From the cell containing the given text, extract its center point as [x, y] coordinate. 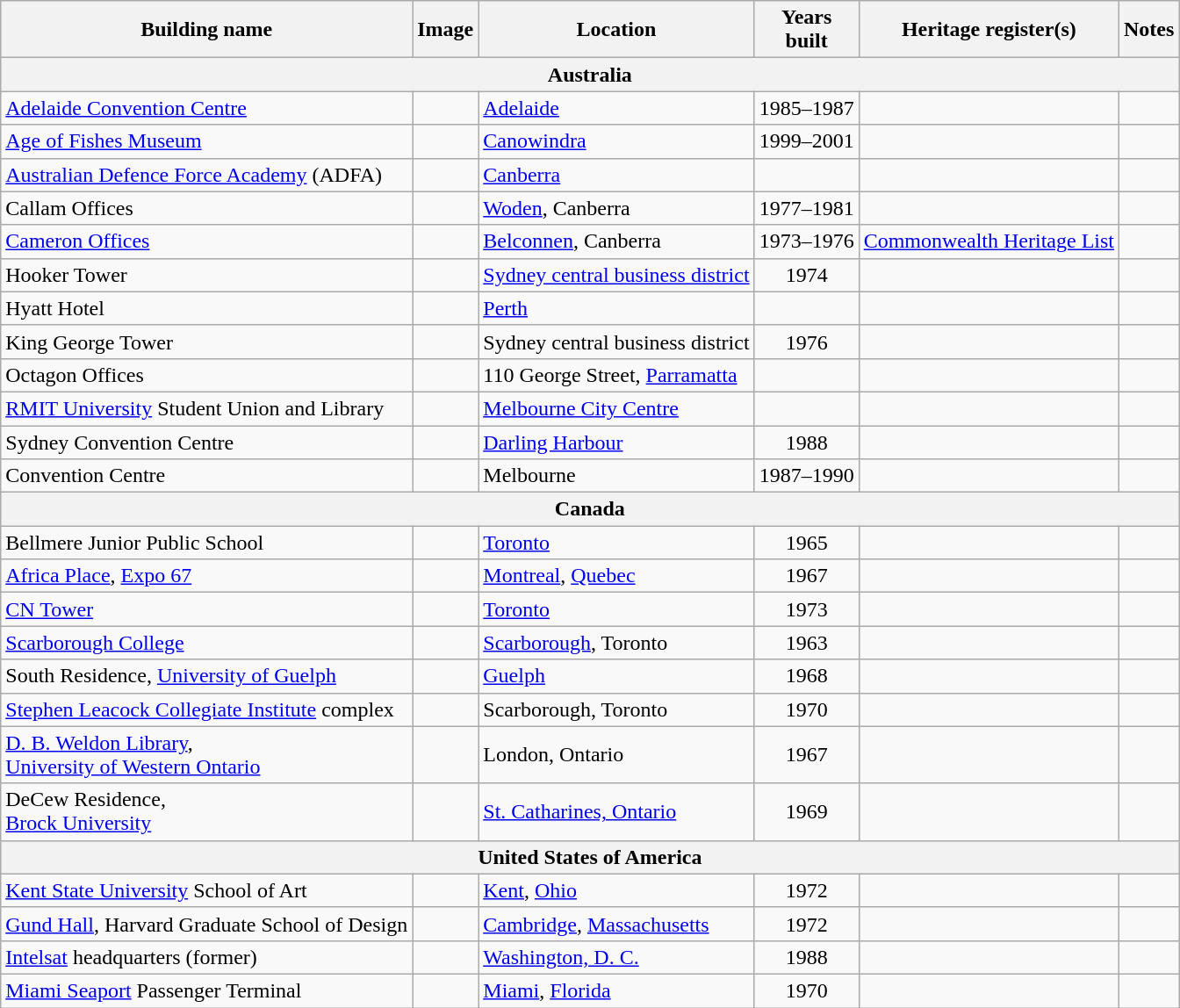
1976 [806, 342]
110 George Street, Parramatta [616, 375]
1973–1976 [806, 241]
Sydney Convention Centre [207, 442]
Washington, D. C. [616, 957]
1973 [806, 609]
1974 [806, 275]
1963 [806, 643]
Hooker Tower [207, 275]
St. Catharines, Ontario [616, 811]
London, Ontario [616, 755]
Kent, Ohio [616, 890]
Melbourne [616, 476]
Cameron Offices [207, 241]
Australia [590, 75]
1968 [806, 676]
Octagon Offices [207, 375]
Miami Seaport Passenger Terminal [207, 990]
Location [616, 30]
King George Tower [207, 342]
Building name [207, 30]
Commonwealth Heritage List [989, 241]
Bellmere Junior Public School [207, 543]
Canberra [616, 175]
Age of Fishes Museum [207, 141]
Adelaide [616, 108]
Notes [1149, 30]
South Residence, University of Guelph [207, 676]
CN Tower [207, 609]
Belconnen, Canberra [616, 241]
Cambridge, Massachusetts [616, 924]
Yearsbuilt [806, 30]
1965 [806, 543]
Intelsat headquarters (former) [207, 957]
Scarborough College [207, 643]
1977–1981 [806, 208]
Miami, Florida [616, 990]
Australian Defence Force Academy (ADFA) [207, 175]
1985–1987 [806, 108]
1987–1990 [806, 476]
1969 [806, 811]
Stephen Leacock Collegiate Institute complex [207, 709]
Convention Centre [207, 476]
Perth [616, 308]
1999–2001 [806, 141]
Woden, Canberra [616, 208]
Melbourne City Centre [616, 408]
Adelaide Convention Centre [207, 108]
Canada [590, 509]
Montreal, Quebec [616, 576]
Africa Place, Expo 67 [207, 576]
Heritage register(s) [989, 30]
Gund Hall, Harvard Graduate School of Design [207, 924]
DeCew Residence,Brock University [207, 811]
Callam Offices [207, 208]
RMIT University Student Union and Library [207, 408]
Canowindra [616, 141]
Kent State University School of Art [207, 890]
Darling Harbour [616, 442]
Hyatt Hotel [207, 308]
D. B. Weldon Library,University of Western Ontario [207, 755]
United States of America [590, 857]
Image [446, 30]
Guelph [616, 676]
